Extract the [X, Y] coordinate from the center of the cell holding the provided text.  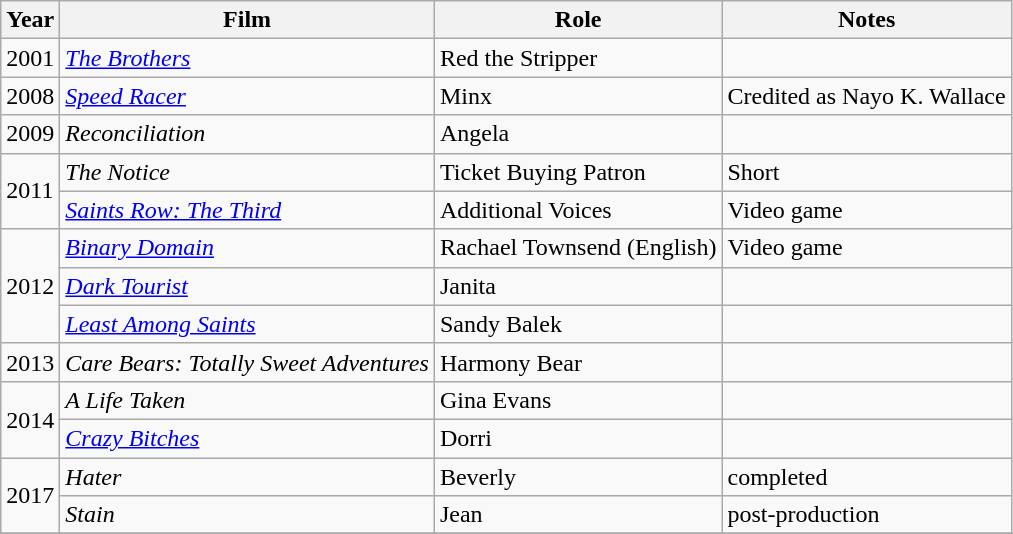
Janita [578, 286]
2012 [30, 286]
Jean [578, 515]
Stain [248, 515]
Credited as Nayo K. Wallace [866, 96]
Role [578, 20]
Angela [578, 134]
2017 [30, 496]
2013 [30, 362]
A Life Taken [248, 400]
Year [30, 20]
Gina Evans [578, 400]
Reconciliation [248, 134]
Crazy Bitches [248, 438]
2014 [30, 419]
Saints Row: The Third [248, 210]
Short [866, 172]
2001 [30, 58]
2009 [30, 134]
completed [866, 477]
Dorri [578, 438]
2008 [30, 96]
The Brothers [248, 58]
Additional Voices [578, 210]
Ticket Buying Patron [578, 172]
post-production [866, 515]
Speed Racer [248, 96]
Sandy Balek [578, 324]
The Notice [248, 172]
Rachael Townsend (English) [578, 248]
Notes [866, 20]
Binary Domain [248, 248]
Harmony Bear [578, 362]
Film [248, 20]
Least Among Saints [248, 324]
Care Bears: Totally Sweet Adventures [248, 362]
Hater [248, 477]
Red the Stripper [578, 58]
2011 [30, 191]
Minx [578, 96]
Dark Tourist [248, 286]
Beverly [578, 477]
